Find where the given text appears and provide that cell's center as [x, y] coordinate. 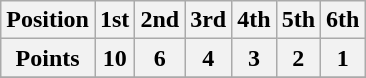
2 [298, 58]
1 [343, 58]
3 [254, 58]
4th [254, 20]
2nd [160, 20]
4 [208, 58]
3rd [208, 20]
Points [48, 58]
10 [114, 58]
5th [298, 20]
6th [343, 20]
1st [114, 20]
Position [48, 20]
6 [160, 58]
